Extract the [x, y] coordinate from the center of the cell holding the provided text.  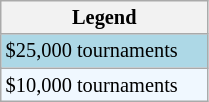
$25,000 tournaments [104, 51]
Legend [104, 17]
$10,000 tournaments [104, 85]
